Scan for the cell matching the given text and deliver its (x, y) coordinate at center. 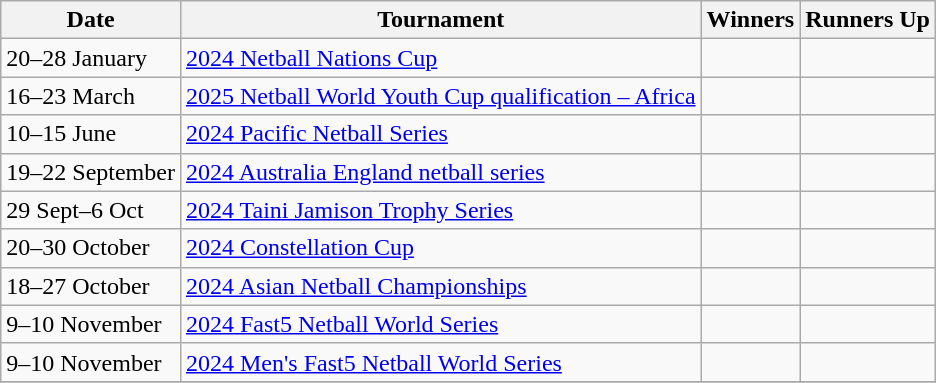
2024 Australia England netball series (440, 172)
Winners (750, 20)
2024 Fast5 Netball World Series (440, 324)
20–28 January (91, 58)
2025 Netball World Youth Cup qualification – Africa (440, 96)
20–30 October (91, 248)
2024 Men's Fast5 Netball World Series (440, 362)
10–15 June (91, 134)
2024 Constellation Cup (440, 248)
2024 Pacific Netball Series (440, 134)
2024 Taini Jamison Trophy Series (440, 210)
Date (91, 20)
19–22 September (91, 172)
2024 Asian Netball Championships (440, 286)
16–23 March (91, 96)
Runners Up (868, 20)
18–27 October (91, 286)
29 Sept–6 Oct (91, 210)
Tournament (440, 20)
2024 Netball Nations Cup (440, 58)
